Find where the given text appears and provide that cell's center as [X, Y] coordinate. 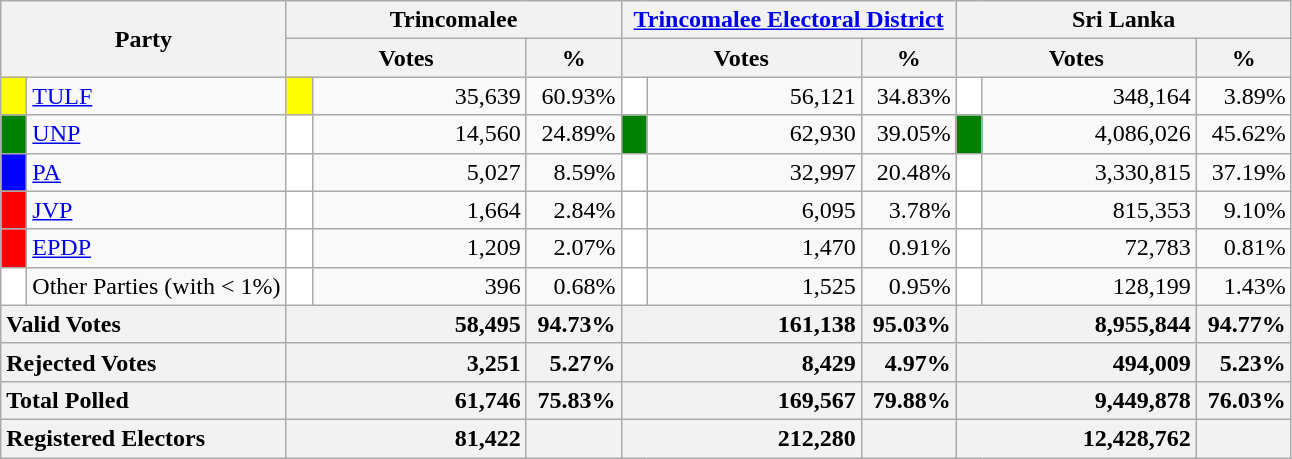
Trincomalee [454, 20]
212,280 [741, 438]
Rejected Votes [144, 362]
9.10% [1244, 210]
32,997 [754, 172]
Sri Lanka [1124, 20]
5.23% [1244, 362]
UNP [156, 134]
45.62% [1244, 134]
4,086,026 [1089, 134]
62,930 [754, 134]
3,251 [406, 362]
2.84% [574, 210]
5.27% [574, 362]
79.88% [908, 400]
9,449,878 [1076, 400]
396 [419, 286]
3.89% [1244, 96]
815,353 [1089, 210]
Valid Votes [144, 324]
1,209 [419, 248]
169,567 [741, 400]
0.91% [908, 248]
14,560 [419, 134]
2.07% [574, 248]
72,783 [1089, 248]
Total Polled [144, 400]
JVP [156, 210]
EPDP [156, 248]
1,525 [754, 286]
Registered Electors [144, 438]
161,138 [741, 324]
94.73% [574, 324]
12,428,762 [1076, 438]
PA [156, 172]
1.43% [1244, 286]
24.89% [574, 134]
0.95% [908, 286]
0.68% [574, 286]
1,470 [754, 248]
60.93% [574, 96]
37.19% [1244, 172]
34.83% [908, 96]
5,027 [419, 172]
76.03% [1244, 400]
39.05% [908, 134]
8.59% [574, 172]
58,495 [406, 324]
61,746 [406, 400]
95.03% [908, 324]
TULF [156, 96]
35,639 [419, 96]
Trincomalee Electoral District [788, 20]
Other Parties (with < 1%) [156, 286]
1,664 [419, 210]
75.83% [574, 400]
348,164 [1089, 96]
494,009 [1076, 362]
81,422 [406, 438]
8,429 [741, 362]
94.77% [1244, 324]
6,095 [754, 210]
56,121 [754, 96]
8,955,844 [1076, 324]
Party [144, 39]
3,330,815 [1089, 172]
128,199 [1089, 286]
4.97% [908, 362]
0.81% [1244, 248]
3.78% [908, 210]
20.48% [908, 172]
